Output the (x, y) coordinate of the center of the cell containing the given text.  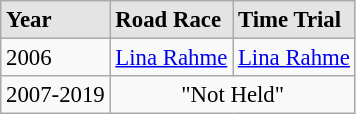
Time Trial (294, 20)
2007-2019 (56, 95)
2006 (56, 58)
"Not Held" (232, 95)
Road Race (172, 20)
Year (56, 20)
